For the text-containing cell, return its midpoint in (X, Y) coordinate format. 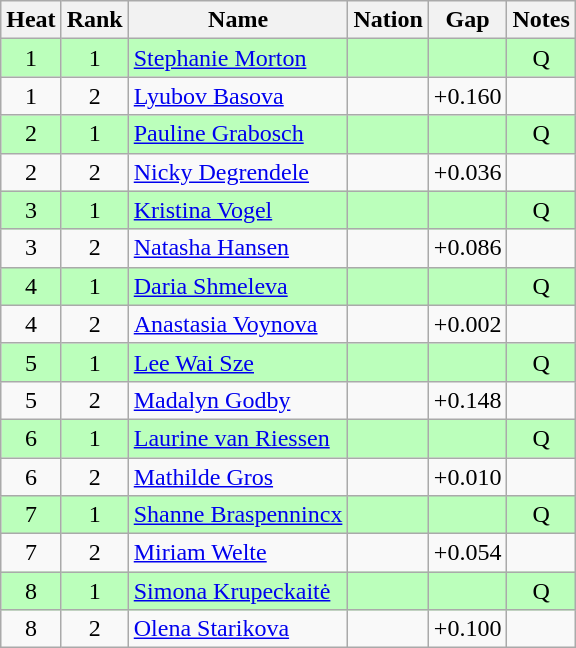
Simona Krupeckaitė (238, 591)
+0.002 (468, 324)
+0.010 (468, 477)
Gap (468, 20)
+0.148 (468, 400)
Rank (94, 20)
Shanne Braspennincx (238, 515)
Lee Wai Sze (238, 362)
+0.160 (468, 96)
Stephanie Morton (238, 58)
Lyubov Basova (238, 96)
Notes (541, 20)
Nicky Degrendele (238, 172)
Olena Starikova (238, 629)
Daria Shmeleva (238, 286)
Madalyn Godby (238, 400)
+0.036 (468, 172)
+0.100 (468, 629)
Pauline Grabosch (238, 134)
Natasha Hansen (238, 248)
Miriam Welte (238, 553)
+0.054 (468, 553)
Mathilde Gros (238, 477)
Name (238, 20)
Kristina Vogel (238, 210)
Nation (388, 20)
Laurine van Riessen (238, 438)
Heat (31, 20)
Anastasia Voynova (238, 324)
+0.086 (468, 248)
